From the cell containing the given text, extract its center point as [x, y] coordinate. 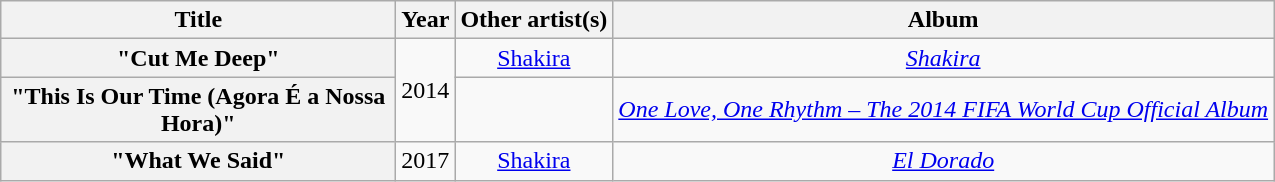
"This Is Our Time (Agora É a Nossa Hora)" [198, 110]
"Cut Me Deep" [198, 58]
Other artist(s) [534, 20]
2017 [426, 161]
Year [426, 20]
Title [198, 20]
"What We Said" [198, 161]
El Dorado [944, 161]
Album [944, 20]
2014 [426, 90]
One Love, One Rhythm – The 2014 FIFA World Cup Official Album [944, 110]
